Extract the [X, Y] coordinate from the center of the cell holding the provided text.  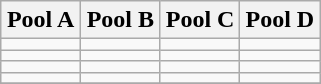
Pool A [41, 20]
Pool C [200, 20]
Pool D [280, 20]
Pool B [120, 20]
